Identify which cell holds the provided text, then report its [x, y] central coordinate. 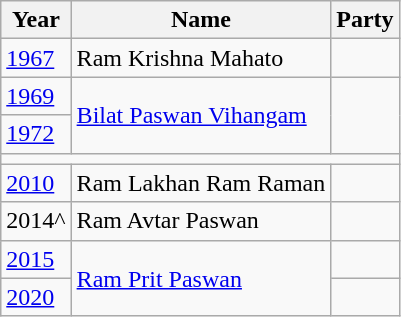
1969 [36, 96]
Ram Lakhan Ram Raman [201, 183]
Bilat Paswan Vihangam [201, 115]
2020 [36, 297]
Ram Prit Paswan [201, 278]
Ram Krishna Mahato [201, 58]
2015 [36, 259]
1972 [36, 134]
Party [365, 20]
Ram Avtar Paswan [201, 221]
Year [36, 20]
2014^ [36, 221]
1967 [36, 58]
2010 [36, 183]
Name [201, 20]
